Identify which cell holds the provided text, then report its [x, y] central coordinate. 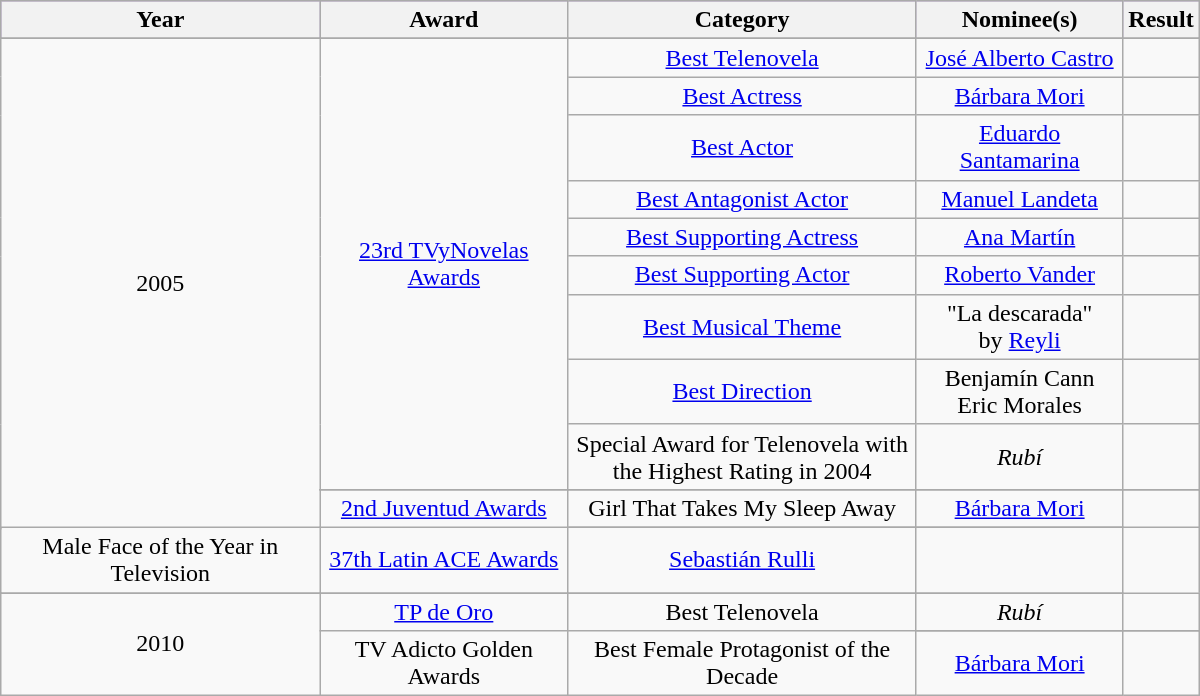
TP de Oro [444, 611]
Special Award for Telenovela with the Highest Rating in 2004 [742, 456]
Sebastián Rulli [742, 560]
Best Antagonist Actor [742, 199]
Result [1161, 20]
2010 [160, 644]
"La descarada" by Reyli [1019, 326]
Manuel Landeta [1019, 199]
37th Latin ACE Awards [444, 560]
Benjamín Cann Eric Morales [1019, 392]
2nd Juventud Awards [444, 508]
Best Musical Theme [742, 326]
Best Supporting Actress [742, 237]
Best Actor [742, 148]
Best Female Protagonist of the Decade [742, 664]
Best Supporting Actor [742, 275]
Category [742, 20]
Girl That Takes My Sleep Away [742, 508]
Best Direction [742, 392]
Year [160, 20]
Award [444, 20]
José Alberto Castro [1019, 58]
TV Adicto Golden Awards [444, 664]
Roberto Vander [1019, 275]
Nominee(s) [1019, 20]
2005 [160, 284]
23rd TVyNovelas Awards [444, 264]
Ana Martín [1019, 237]
Best Actress [742, 96]
Male Face of the Year in Television [160, 560]
Eduardo Santamarina [1019, 148]
